For the text-containing cell, return its midpoint in [x, y] coordinate format. 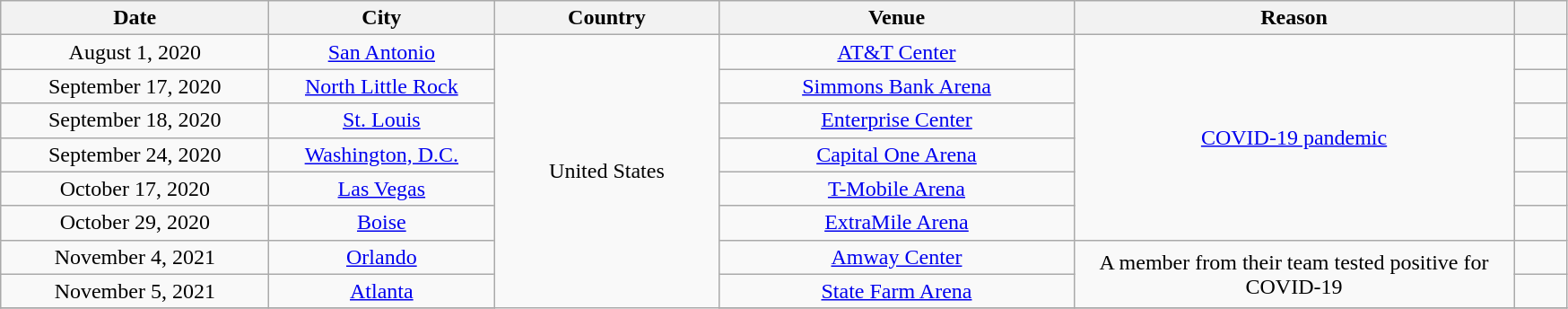
Orlando [382, 257]
A member from their team tested positive for COVID-19 [1294, 274]
Las Vegas [382, 189]
September 17, 2020 [135, 86]
ExtraMile Arena [897, 223]
COVID-19 pandemic [1294, 137]
Washington, D.C. [382, 154]
Amway Center [897, 257]
August 1, 2020 [135, 52]
Enterprise Center [897, 120]
State Farm Arena [897, 291]
United States [606, 172]
Atlanta [382, 291]
Venue [897, 18]
T-Mobile Arena [897, 189]
September 24, 2020 [135, 154]
November 5, 2021 [135, 291]
AT&T Center [897, 52]
Country [606, 18]
St. Louis [382, 120]
November 4, 2021 [135, 257]
Boise [382, 223]
Simmons Bank Arena [897, 86]
Capital One Arena [897, 154]
North Little Rock [382, 86]
City [382, 18]
Date [135, 18]
San Antonio [382, 52]
Reason [1294, 18]
October 29, 2020 [135, 223]
September 18, 2020 [135, 120]
October 17, 2020 [135, 189]
